Scan for the cell matching the given text and deliver its (X, Y) coordinate at center. 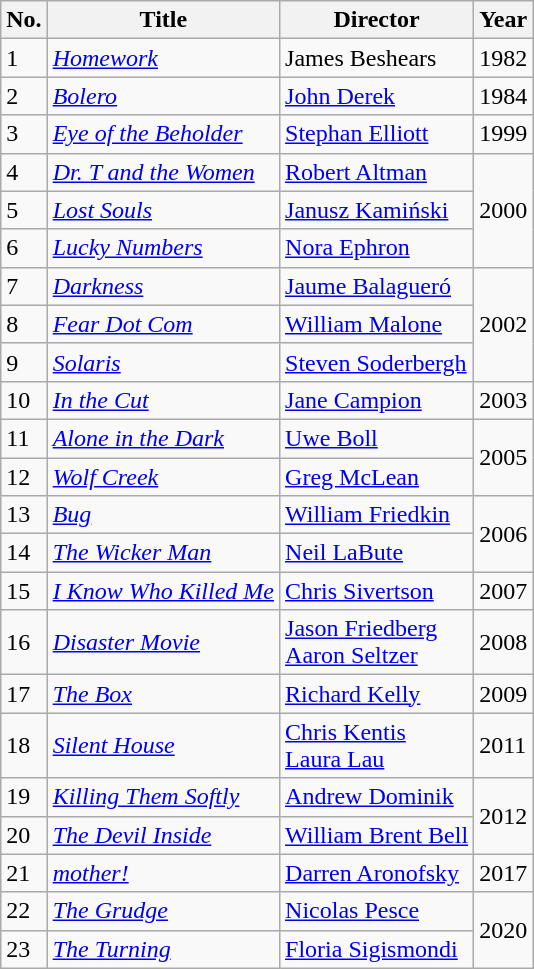
William Brent Bell (377, 835)
Robert Altman (377, 172)
Eye of the Beholder (163, 134)
2008 (504, 642)
21 (24, 873)
Stephan Elliott (377, 134)
Solaris (163, 362)
Andrew Dominik (377, 797)
Wolf Creek (163, 477)
1999 (504, 134)
2007 (504, 591)
1982 (504, 58)
14 (24, 553)
Dr. T and the Women (163, 172)
2017 (504, 873)
2002 (504, 324)
3 (24, 134)
Title (163, 20)
13 (24, 515)
The Wicker Man (163, 553)
Jason FriedbergAaron Seltzer (377, 642)
Floria Sigismondi (377, 949)
Bolero (163, 96)
Bug (163, 515)
Janusz Kamiński (377, 210)
2011 (504, 746)
Homework (163, 58)
Director (377, 20)
5 (24, 210)
23 (24, 949)
Uwe Boll (377, 438)
Jaume Balagueró (377, 286)
The Turning (163, 949)
Year (504, 20)
Chris Sivertson (377, 591)
John Derek (377, 96)
2 (24, 96)
1 (24, 58)
15 (24, 591)
19 (24, 797)
17 (24, 694)
Alone in the Dark (163, 438)
William Friedkin (377, 515)
2006 (504, 534)
Greg McLean (377, 477)
Nicolas Pesce (377, 911)
2005 (504, 457)
Disaster Movie (163, 642)
Killing Them Softly (163, 797)
2000 (504, 210)
The Grudge (163, 911)
Steven Soderbergh (377, 362)
2012 (504, 816)
Nora Ephron (377, 248)
mother! (163, 873)
Lucky Numbers (163, 248)
Richard Kelly (377, 694)
Silent House (163, 746)
4 (24, 172)
James Beshears (377, 58)
8 (24, 324)
22 (24, 911)
Neil LaBute (377, 553)
The Box (163, 694)
10 (24, 400)
Lost Souls (163, 210)
In the Cut (163, 400)
Darkness (163, 286)
16 (24, 642)
Darren Aronofsky (377, 873)
9 (24, 362)
12 (24, 477)
I Know Who Killed Me (163, 591)
2003 (504, 400)
Chris KentisLaura Lau (377, 746)
No. (24, 20)
1984 (504, 96)
William Malone (377, 324)
20 (24, 835)
11 (24, 438)
6 (24, 248)
Fear Dot Com (163, 324)
Jane Campion (377, 400)
2020 (504, 930)
2009 (504, 694)
The Devil Inside (163, 835)
18 (24, 746)
7 (24, 286)
